Output the [x, y] coordinate of the center of the cell containing the given text.  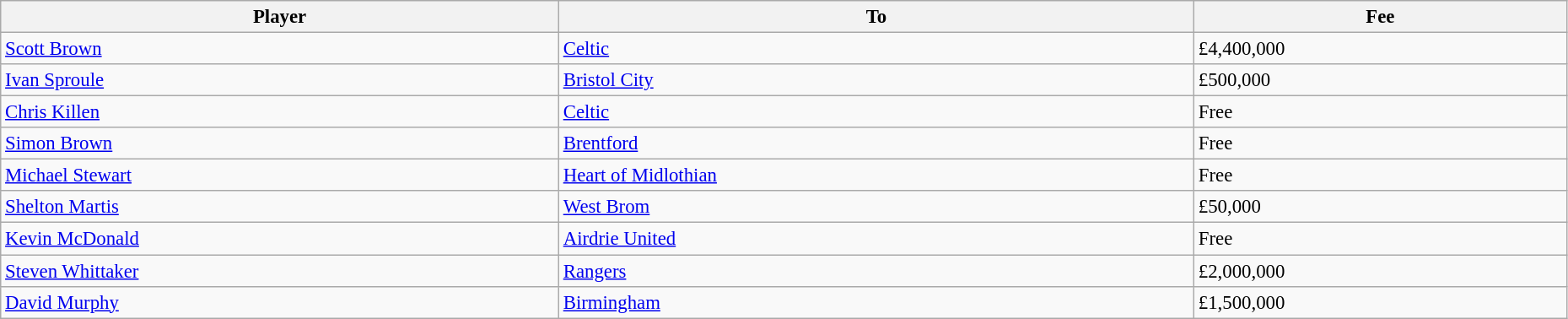
Fee [1381, 17]
Scott Brown [280, 49]
David Murphy [280, 302]
Player [280, 17]
Birmingham [876, 302]
Simon Brown [280, 143]
Rangers [876, 271]
To [876, 17]
Brentford [876, 143]
£50,000 [1381, 207]
Heart of Midlothian [876, 176]
£4,400,000 [1381, 49]
Kevin McDonald [280, 239]
£1,500,000 [1381, 302]
Ivan Sproule [280, 80]
Airdrie United [876, 239]
Michael Stewart [280, 176]
West Brom [876, 207]
£500,000 [1381, 80]
Steven Whittaker [280, 271]
Shelton Martis [280, 207]
£2,000,000 [1381, 271]
Chris Killen [280, 112]
Bristol City [876, 80]
